Pinpoint the cell where the given text exists, returning its (x, y) midpoint coordinate. 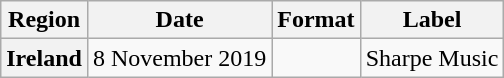
Region (44, 20)
Label (432, 20)
8 November 2019 (179, 58)
Sharpe Music (432, 58)
Format (316, 20)
Date (179, 20)
Ireland (44, 58)
